For the text-containing cell, return its midpoint in [x, y] coordinate format. 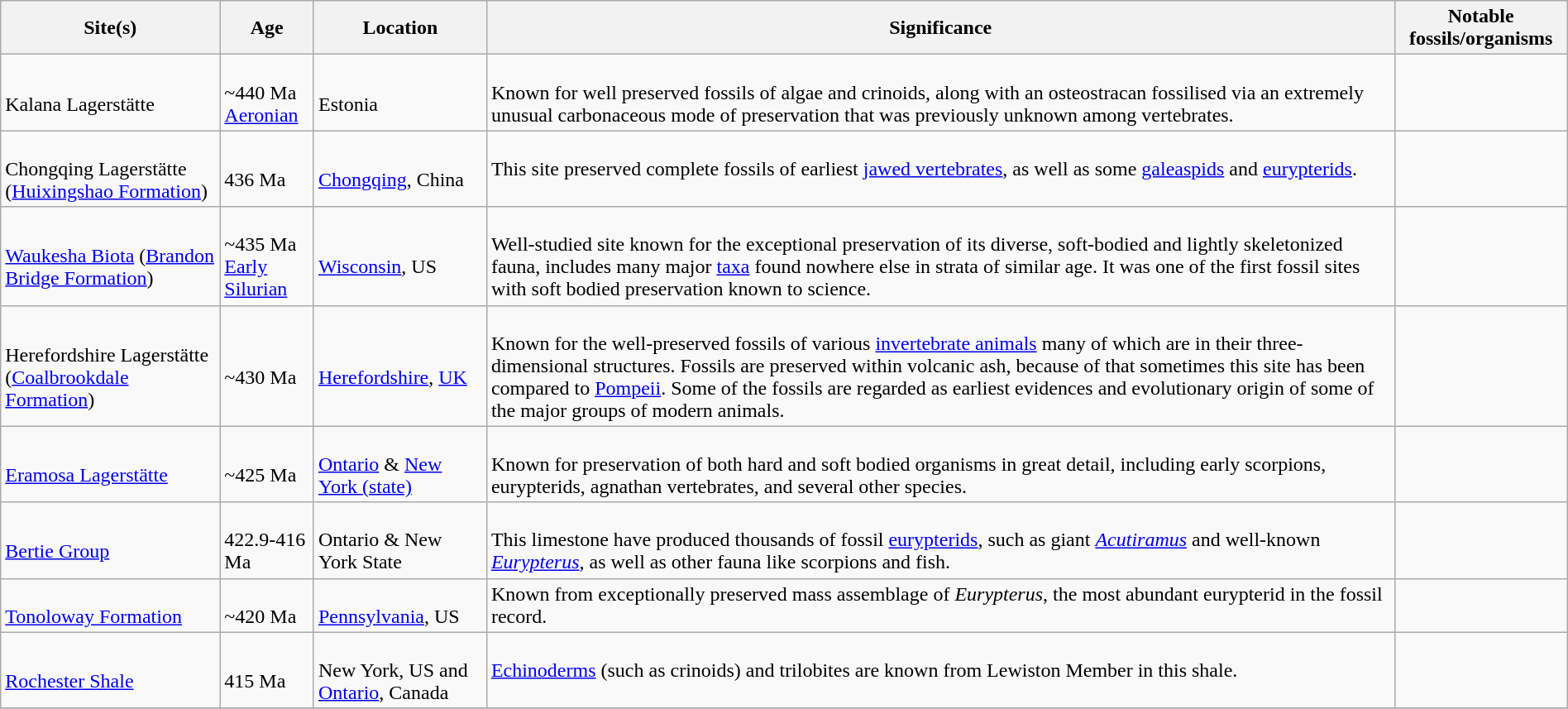
Age [267, 28]
Estonia [400, 93]
~420 Ma [267, 606]
Pennsylvania, US [400, 606]
Echinoderms (such as crinoids) and trilobites are known from Lewiston Member in this shale. [940, 670]
This site preserved complete fossils of earliest jawed vertebrates, as well as some galeaspids and eurypterids. [940, 169]
Notable fossils/organisms [1480, 28]
436 Ma [267, 169]
~435 MaEarly Silurian [267, 256]
Chongqing Lagerstätte (Huixingshao Formation) [111, 169]
Eramosa Lagerstätte [111, 464]
Herefordshire, UK [400, 366]
~430 Ma [267, 366]
Site(s) [111, 28]
~440 MaAeronian [267, 93]
Ontario & New York (state) [400, 464]
415 Ma [267, 670]
Waukesha Biota (Brandon Bridge Formation) [111, 256]
~425 Ma [267, 464]
422.9-416 Ma [267, 540]
Chongqing, China [400, 169]
New York, US and Ontario, Canada [400, 670]
Tonoloway Formation [111, 606]
Kalana Lagerstätte [111, 93]
Wisconsin, US [400, 256]
Known from exceptionally preserved mass assemblage of Eurypterus, the most abundant eurypterid in the fossil record. [940, 606]
Rochester Shale [111, 670]
Herefordshire Lagerstätte (Coalbrookdale Formation) [111, 366]
Location [400, 28]
Bertie Group [111, 540]
Significance [940, 28]
Ontario & New York State [400, 540]
